For the text-containing cell, return its midpoint in (x, y) coordinate format. 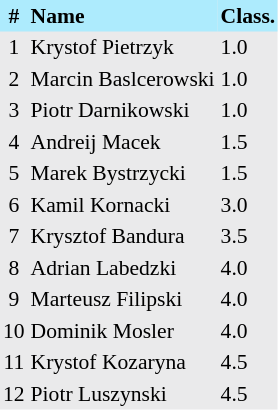
Piotr Luszynski (123, 394)
3 (14, 110)
Adrian Labedzki (123, 268)
# (14, 16)
Name (123, 16)
Piotr Darnikowski (123, 110)
Dominik Mosler (123, 331)
2 (14, 79)
5 (14, 174)
Marek Bystrzycki (123, 174)
9 (14, 300)
Krysztof Bandura (123, 236)
Marcin Baslcerowski (123, 79)
6 (14, 205)
Marteusz Filipski (123, 300)
7 (14, 236)
Krystof Kozaryna (123, 362)
1 (14, 48)
Kamil Kornacki (123, 205)
11 (14, 362)
10 (14, 331)
8 (14, 268)
12 (14, 394)
4 (14, 142)
Andreij Macek (123, 142)
Krystof Pietrzyk (123, 48)
